From the cell containing the given text, extract its center point as (x, y) coordinate. 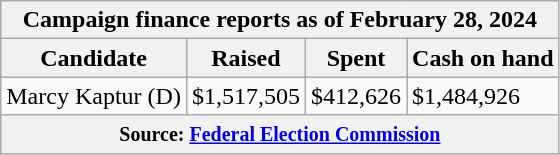
Source: Federal Election Commission (280, 134)
Marcy Kaptur (D) (94, 96)
Raised (246, 58)
$1,517,505 (246, 96)
$412,626 (356, 96)
Cash on hand (483, 58)
$1,484,926 (483, 96)
Spent (356, 58)
Candidate (94, 58)
Campaign finance reports as of February 28, 2024 (280, 20)
